For the text-containing cell, return its midpoint in (x, y) coordinate format. 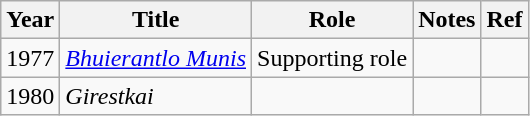
Ref (504, 20)
1977 (30, 58)
Notes (447, 20)
Role (332, 20)
1980 (30, 96)
Year (30, 20)
Bhuierantlo Munis (156, 58)
Supporting role (332, 58)
Girestkai (156, 96)
Title (156, 20)
